Extract the [X, Y] coordinate from the center of the cell holding the provided text.  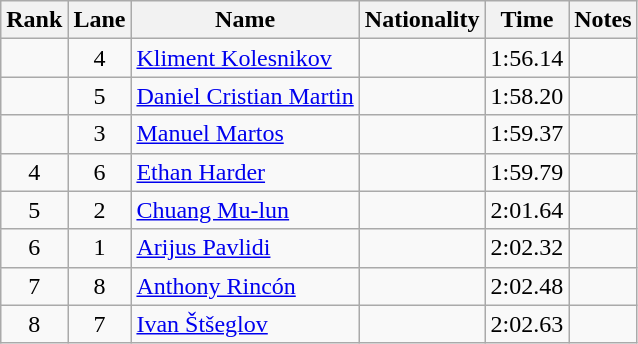
Lane [100, 20]
1:58.20 [527, 96]
Daniel Cristian Martin [245, 96]
Time [527, 20]
Ivan Štšeglov [245, 324]
2:02.32 [527, 248]
1 [100, 248]
Nationality [422, 20]
Arijus Pavlidi [245, 248]
1:59.79 [527, 172]
1:56.14 [527, 58]
2:02.48 [527, 286]
1:59.37 [527, 134]
Anthony Rincón [245, 286]
2 [100, 210]
2:02.63 [527, 324]
Ethan Harder [245, 172]
Notes [603, 20]
Rank [34, 20]
Chuang Mu-lun [245, 210]
2:01.64 [527, 210]
Manuel Martos [245, 134]
Name [245, 20]
Kliment Kolesnikov [245, 58]
3 [100, 134]
